Search for the cell housing the specified text and yield its [X, Y] center coordinate. 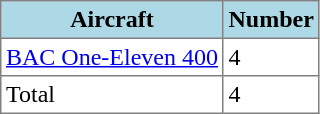
Total [112, 95]
Aircraft [112, 20]
BAC One-Eleven 400 [112, 57]
Number [271, 20]
